Return [x, y] of the center of cell containing provided text 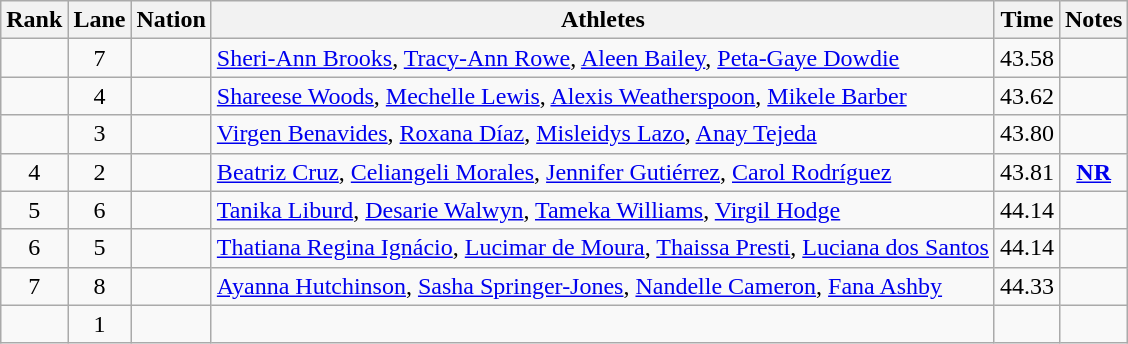
Ayanna Hutchinson, Sasha Springer-Jones, Nandelle Cameron, Fana Ashby [602, 286]
44.33 [1026, 286]
Thatiana Regina Ignácio, Lucimar de Moura, Thaissa Presti, Luciana dos Santos [602, 248]
43.81 [1026, 172]
NR [1093, 172]
Athletes [602, 20]
43.62 [1026, 96]
Lane [100, 20]
Rank [34, 20]
Time [1026, 20]
Tanika Liburd, Desarie Walwyn, Tameka Williams, Virgil Hodge [602, 210]
Shareese Woods, Mechelle Lewis, Alexis Weatherspoon, Mikele Barber [602, 96]
43.80 [1026, 134]
Notes [1093, 20]
Virgen Benavides, Roxana Díaz, Misleidys Lazo, Anay Tejeda [602, 134]
Nation [171, 20]
Beatriz Cruz, Celiangeli Morales, Jennifer Gutiérrez, Carol Rodríguez [602, 172]
1 [100, 324]
Sheri-Ann Brooks, Tracy-Ann Rowe, Aleen Bailey, Peta-Gaye Dowdie [602, 58]
43.58 [1026, 58]
2 [100, 172]
8 [100, 286]
3 [100, 134]
